Pinpoint the cell where the given text exists, returning its [x, y] midpoint coordinate. 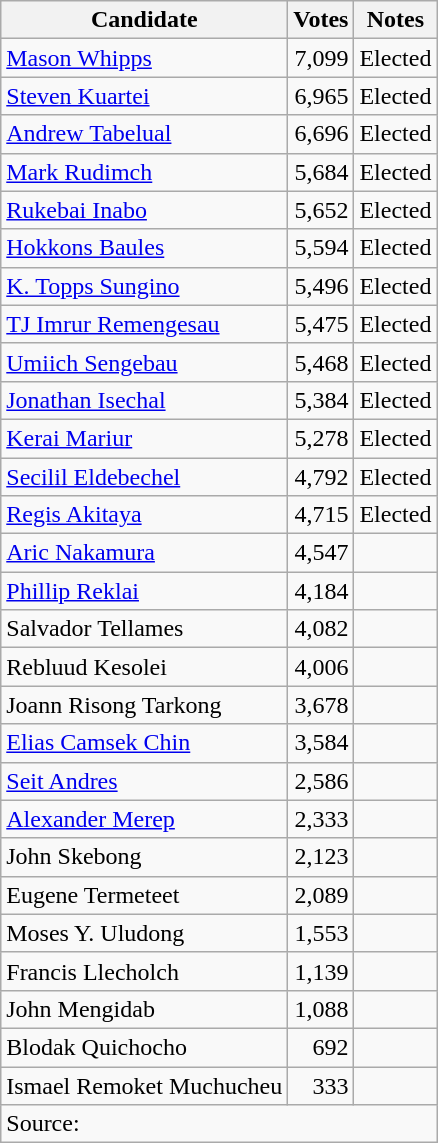
5,594 [321, 248]
7,099 [321, 58]
4,715 [321, 515]
Hokkons Baules [144, 248]
4,184 [321, 591]
2,089 [321, 895]
Blodak Quichocho [144, 1047]
5,475 [321, 324]
5,496 [321, 286]
Votes [321, 20]
333 [321, 1085]
K. Topps Sungino [144, 286]
Moses Y. Uludong [144, 933]
4,082 [321, 629]
1,553 [321, 933]
Eugene Termeteet [144, 895]
Andrew Tabelual [144, 134]
Seit Andres [144, 781]
2,333 [321, 819]
5,652 [321, 210]
Regis Akitaya [144, 515]
Steven Kuartei [144, 96]
Umiich Sengebau [144, 362]
Salvador Tellames [144, 629]
Mark Rudimch [144, 172]
5,684 [321, 172]
Kerai Mariur [144, 438]
1,088 [321, 1009]
5,384 [321, 400]
Francis Llecholch [144, 971]
Elias Camsek Chin [144, 743]
6,965 [321, 96]
Joann Risong Tarkong [144, 705]
John Skebong [144, 857]
4,547 [321, 553]
Jonathan Isechal [144, 400]
Ismael Remoket Muchucheu [144, 1085]
Phillip Reklai [144, 591]
Notes [396, 20]
3,584 [321, 743]
Rebluud Kesolei [144, 667]
Source: [219, 1124]
4,792 [321, 477]
2,586 [321, 781]
1,139 [321, 971]
2,123 [321, 857]
Candidate [144, 20]
4,006 [321, 667]
Secilil Eldebechel [144, 477]
John Mengidab [144, 1009]
Alexander Merep [144, 819]
Aric Nakamura [144, 553]
5,468 [321, 362]
TJ Imrur Remengesau [144, 324]
3,678 [321, 705]
5,278 [321, 438]
6,696 [321, 134]
Rukebai Inabo [144, 210]
Mason Whipps [144, 58]
692 [321, 1047]
